Determine the [X, Y] coordinate at the center of the cell enclosing the given text.  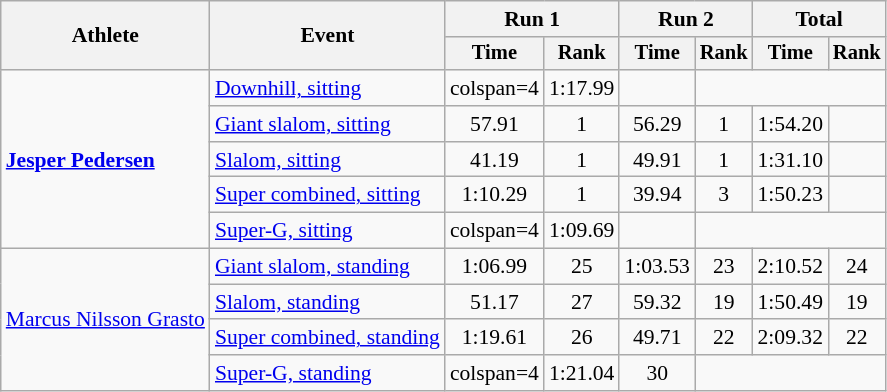
Super-G, sitting [328, 231]
1:54.20 [790, 124]
1:03.53 [656, 267]
25 [582, 267]
2:10.52 [790, 267]
1:06.99 [494, 267]
49.91 [656, 160]
Run 2 [686, 19]
24 [857, 267]
51.17 [494, 302]
Super combined, sitting [328, 195]
1:50.49 [790, 302]
27 [582, 302]
Total [820, 19]
Jesper Pedersen [106, 159]
Super-G, standing [328, 373]
1:09.69 [582, 231]
1:17.99 [582, 88]
1:10.29 [494, 195]
56.29 [656, 124]
Slalom, sitting [328, 160]
41.19 [494, 160]
Super combined, standing [328, 338]
2:09.32 [790, 338]
Giant slalom, sitting [328, 124]
Slalom, standing [328, 302]
26 [582, 338]
3 [724, 195]
49.71 [656, 338]
Giant slalom, standing [328, 267]
Run 1 [532, 19]
1:31.10 [790, 160]
1:50.23 [790, 195]
23 [724, 267]
57.91 [494, 124]
1:21.04 [582, 373]
59.32 [656, 302]
Marcus Nilsson Grasto [106, 320]
1:19.61 [494, 338]
Athlete [106, 36]
Downhill, sitting [328, 88]
39.94 [656, 195]
30 [656, 373]
Event [328, 36]
